From the cell containing the given text, extract its center point as (x, y) coordinate. 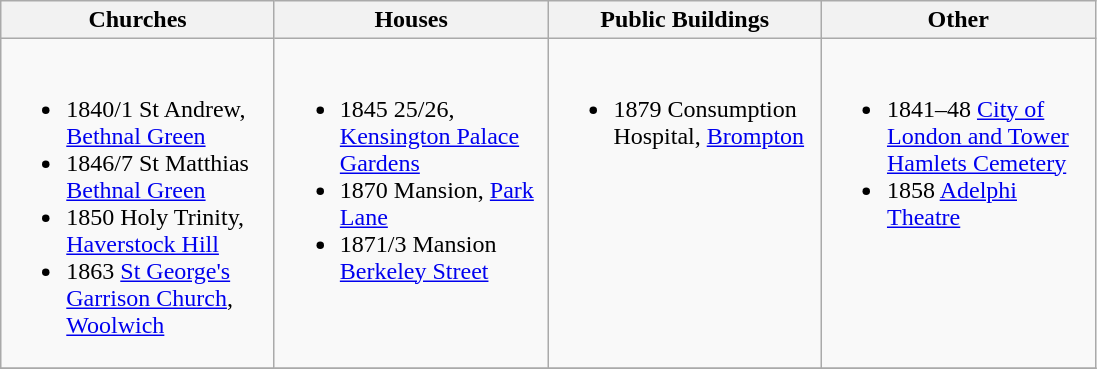
1841–48 City of London and Tower Hamlets Cemetery1858 Adelphi Theatre (958, 204)
Public Buildings (685, 20)
1840/1 St Andrew, Bethnal Green1846/7 St Matthias Bethnal Green1850 Holy Trinity, Haverstock Hill1863 St George's Garrison Church, Woolwich (138, 204)
Churches (138, 20)
1879 Consumption Hospital, Brompton (685, 204)
Other (958, 20)
Houses (411, 20)
1845 25/26, Kensington Palace Gardens1870 Mansion, Park Lane1871/3 Mansion Berkeley Street (411, 204)
